Output the [x, y] coordinate of the center of the cell containing the given text.  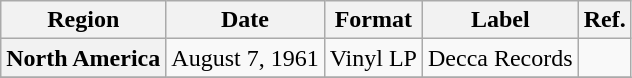
Region [84, 20]
Date [245, 20]
Label [500, 20]
North America [84, 58]
Ref. [604, 20]
Vinyl LP [373, 58]
August 7, 1961 [245, 58]
Decca Records [500, 58]
Format [373, 20]
